From the cell containing the given text, extract its center point as [x, y] coordinate. 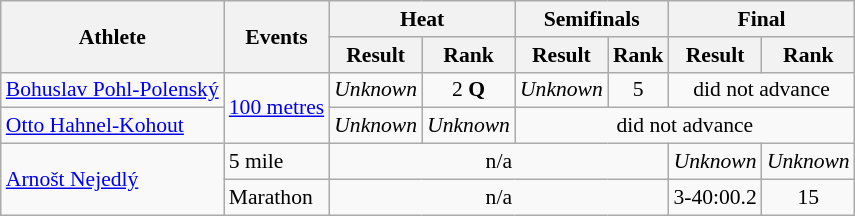
Otto Hahnel-Kohout [112, 126]
Arnošt Nejedlý [112, 180]
2 Q [468, 90]
Semifinals [592, 19]
Events [276, 36]
5 [638, 90]
Athlete [112, 36]
Marathon [276, 197]
Heat [422, 19]
5 mile [276, 162]
15 [808, 197]
Final [761, 19]
3-40:00.2 [714, 197]
100 metres [276, 108]
Bohuslav Pohl-Polenský [112, 90]
